Find where the given text appears and provide that cell's center as (X, Y) coordinate. 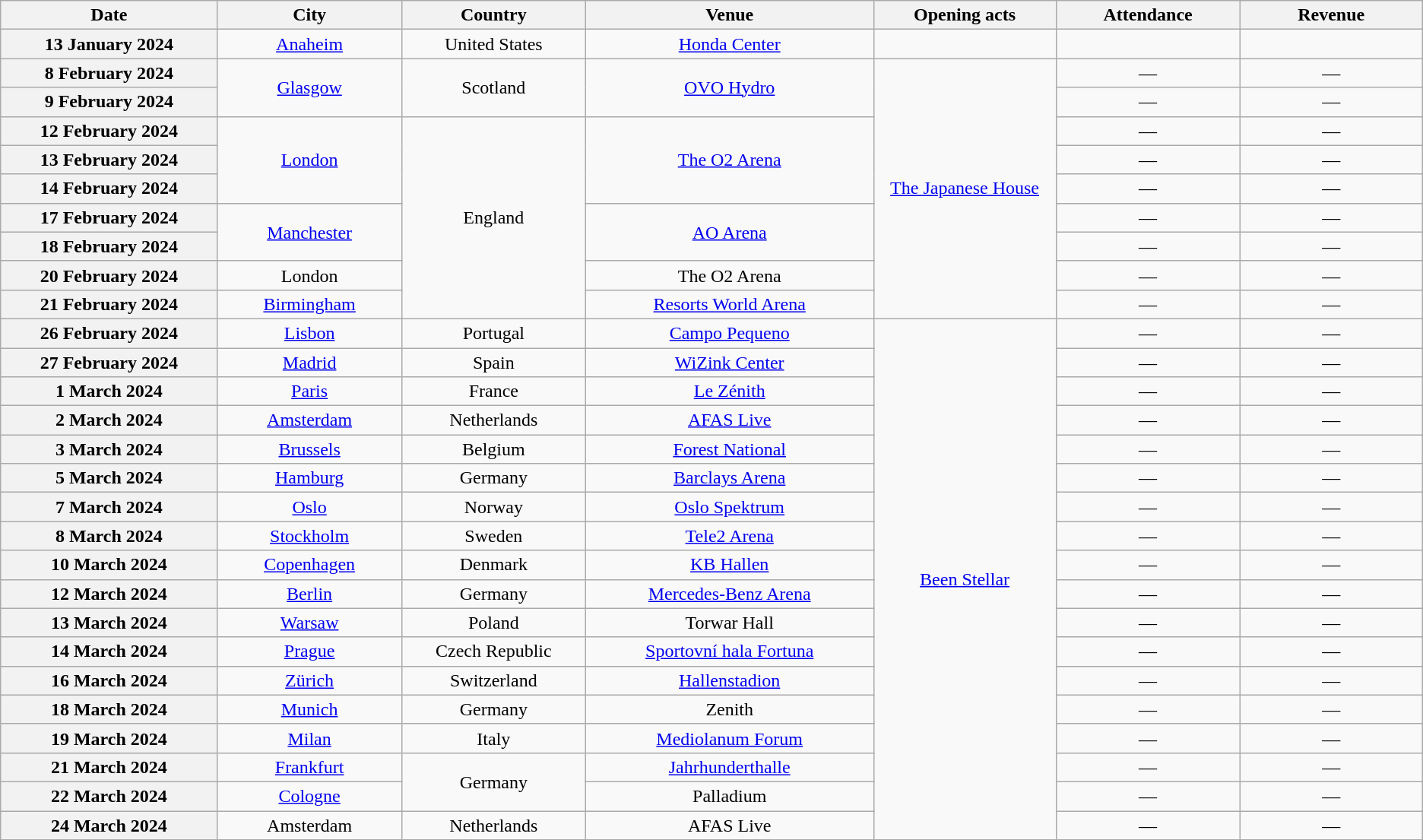
Paris (309, 391)
13 February 2024 (109, 160)
Prague (309, 651)
1 March 2024 (109, 391)
France (493, 391)
18 March 2024 (109, 709)
Cologne (309, 796)
Been Stellar (965, 579)
Birmingham (309, 304)
18 February 2024 (109, 246)
14 February 2024 (109, 189)
Attendance (1148, 15)
Lisbon (309, 333)
22 March 2024 (109, 796)
26 February 2024 (109, 333)
The Japanese House (965, 189)
13 January 2024 (109, 44)
Palladium (730, 796)
Brussels (309, 449)
Torwar Hall (730, 623)
Stockholm (309, 536)
17 February 2024 (109, 217)
Warsaw (309, 623)
Honda Center (730, 44)
13 March 2024 (109, 623)
Czech Republic (493, 651)
Oslo Spektrum (730, 507)
12 February 2024 (109, 131)
Munich (309, 709)
Denmark (493, 565)
Mediolanum Forum (730, 738)
Sportovní hala Fortuna (730, 651)
City (309, 15)
19 March 2024 (109, 738)
Milan (309, 738)
Campo Pequeno (730, 333)
Hamburg (309, 478)
8 March 2024 (109, 536)
Norway (493, 507)
Copenhagen (309, 565)
27 February 2024 (109, 363)
Sweden (493, 536)
United States (493, 44)
Country (493, 15)
OVO Hydro (730, 87)
KB Hallen (730, 565)
Le Zénith (730, 391)
Oslo (309, 507)
14 March 2024 (109, 651)
Scotland (493, 87)
20 February 2024 (109, 275)
21 February 2024 (109, 304)
Venue (730, 15)
Jahrhunderthalle (730, 767)
Anaheim (309, 44)
WiZink Center (730, 363)
Poland (493, 623)
Berlin (309, 594)
Italy (493, 738)
Frankfurt (309, 767)
12 March 2024 (109, 594)
16 March 2024 (109, 680)
Mercedes-Benz Arena (730, 594)
Manchester (309, 232)
2 March 2024 (109, 420)
Resorts World Arena (730, 304)
Date (109, 15)
Barclays Arena (730, 478)
10 March 2024 (109, 565)
Zürich (309, 680)
England (493, 217)
Spain (493, 363)
7 March 2024 (109, 507)
Zenith (730, 709)
9 February 2024 (109, 102)
5 March 2024 (109, 478)
Opening acts (965, 15)
Revenue (1331, 15)
Switzerland (493, 680)
Portugal (493, 333)
21 March 2024 (109, 767)
Tele2 Arena (730, 536)
Hallenstadion (730, 680)
Madrid (309, 363)
Belgium (493, 449)
Forest National (730, 449)
8 February 2024 (109, 73)
3 March 2024 (109, 449)
AO Arena (730, 232)
Glasgow (309, 87)
24 March 2024 (109, 825)
